Identify which cell holds the provided text, then report its [x, y] central coordinate. 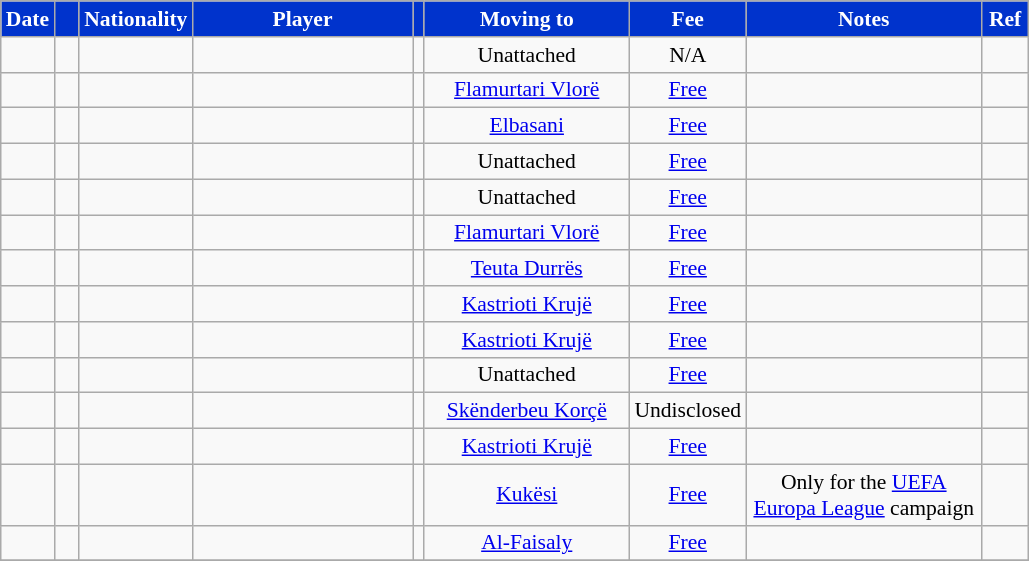
Ref [1005, 19]
Teuta Durrës [526, 269]
Undisclosed [688, 411]
Date [28, 19]
Only for the UEFA Europa League campaign [864, 494]
N/A [688, 55]
Skënderbeu Korçë [526, 411]
Elbasani [526, 126]
Fee [688, 19]
Moving to [526, 19]
Nationality [136, 19]
Kukësi [526, 494]
Al-Faisaly [526, 543]
Notes [864, 19]
Player [302, 19]
